Pinpoint the cell where the given text exists, returning its (x, y) midpoint coordinate. 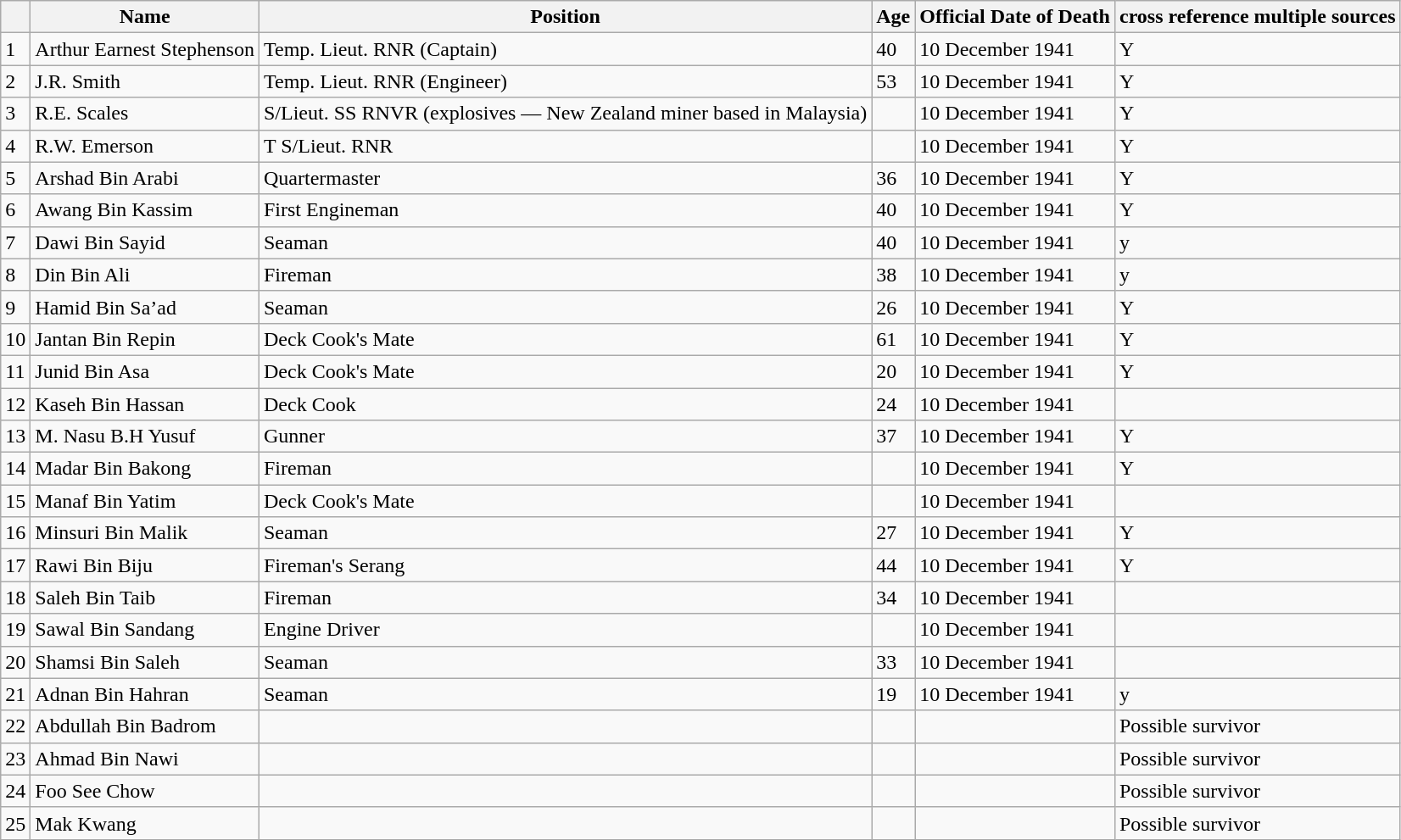
Kaseh Bin Hassan (145, 404)
26 (894, 307)
Temp. Lieut. RNR (Captain) (565, 49)
3 (15, 114)
21 (15, 694)
Gunner (565, 437)
33 (894, 662)
Name (145, 17)
4 (15, 146)
Age (894, 17)
R.W. Emerson (145, 146)
Engine Driver (565, 630)
S/Lieut. SS RNVR (explosives — New Zealand miner based in Malaysia) (565, 114)
18 (15, 598)
R.E. Scales (145, 114)
25 (15, 823)
Minsuri Bin Malik (145, 533)
10 (15, 339)
Quartermaster (565, 178)
2 (15, 81)
Saleh Bin Taib (145, 598)
Fireman's Serang (565, 565)
Din Bin Ali (145, 275)
37 (894, 437)
Adnan Bin Hahran (145, 694)
Manaf Bin Yatim (145, 501)
Rawi Bin Biju (145, 565)
J.R. Smith (145, 81)
1 (15, 49)
23 (15, 759)
7 (15, 242)
Sawal Bin Sandang (145, 630)
27 (894, 533)
Jantan Bin Repin (145, 339)
Dawi Bin Sayid (145, 242)
61 (894, 339)
Position (565, 17)
44 (894, 565)
22 (15, 726)
Foo See Chow (145, 791)
Mak Kwang (145, 823)
Ahmad Bin Nawi (145, 759)
12 (15, 404)
6 (15, 210)
Arthur Earnest Stephenson (145, 49)
Arshad Bin Arabi (145, 178)
Temp. Lieut. RNR (Engineer) (565, 81)
15 (15, 501)
Shamsi Bin Saleh (145, 662)
Hamid Bin Sa’ad (145, 307)
17 (15, 565)
34 (894, 598)
36 (894, 178)
First Engineman (565, 210)
Deck Cook (565, 404)
Awang Bin Kassim (145, 210)
9 (15, 307)
Junid Bin Asa (145, 371)
38 (894, 275)
Madar Bin Bakong (145, 469)
Official Date of Death (1015, 17)
16 (15, 533)
5 (15, 178)
cross reference multiple sources (1257, 17)
13 (15, 437)
11 (15, 371)
T S/Lieut. RNR (565, 146)
M. Nasu B.H Yusuf (145, 437)
53 (894, 81)
Abdullah Bin Badrom (145, 726)
8 (15, 275)
14 (15, 469)
